Search for the cell housing the specified text and yield its [x, y] center coordinate. 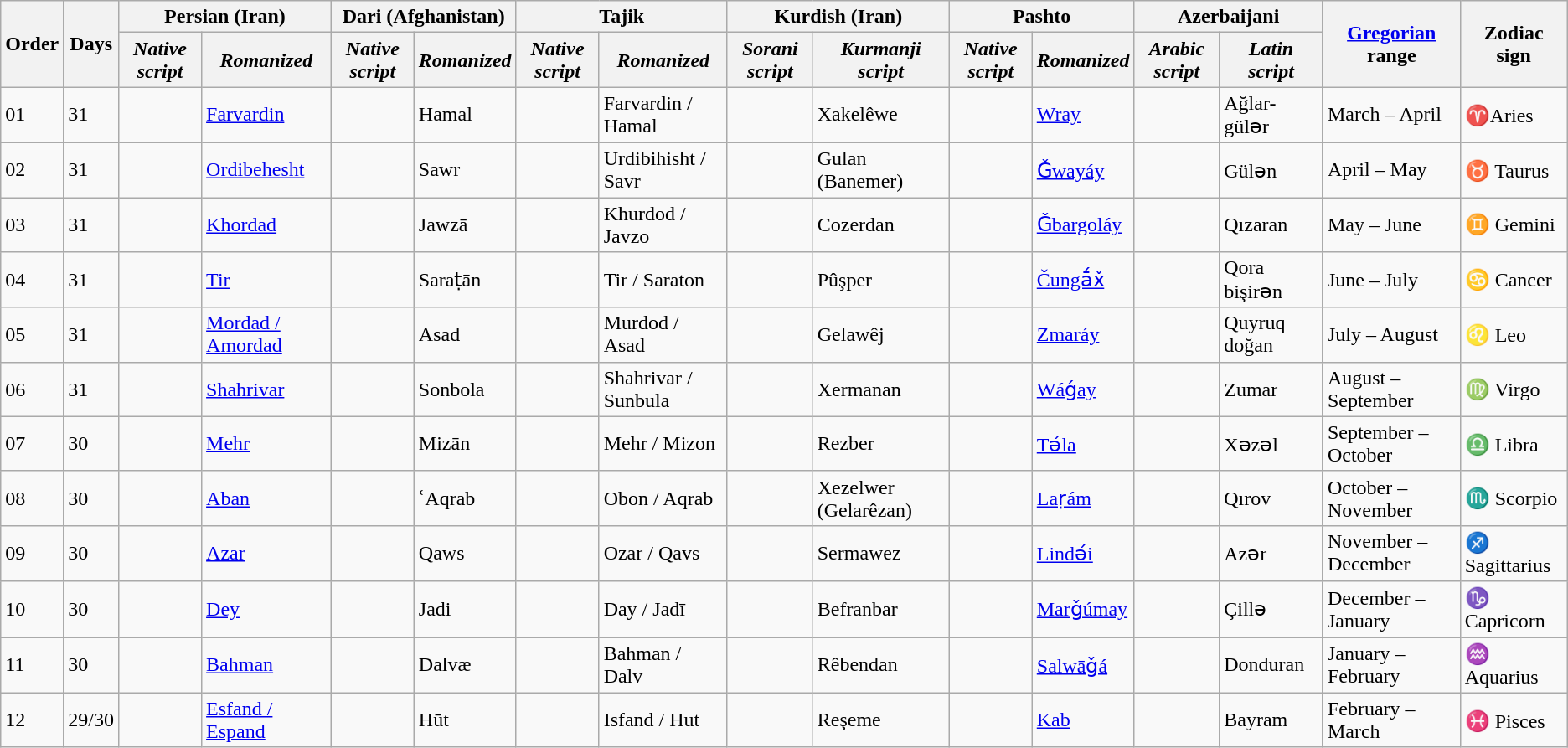
June – July [1391, 280]
Čungā́x̌ [1083, 280]
Pûşper [881, 280]
Urdibihisht / Savr [663, 169]
Gregorian range [1391, 44]
03 [32, 224]
♓️ Pisces [1514, 720]
Zmaráy [1083, 335]
Shahrivar [266, 389]
Bayram [1271, 720]
Donduran [1271, 665]
Salwāǧá [1083, 665]
February – March [1391, 720]
Kurmanji script [881, 60]
♈️Aries [1514, 116]
November – December [1391, 553]
Esfand / Espand [266, 720]
May – June [1391, 224]
September – October [1391, 444]
Obon / Aqrab [663, 498]
Cozerdan [881, 224]
07 [32, 444]
Çillə [1271, 610]
Gelawêj [881, 335]
Wray [1083, 116]
♍️ Virgo [1514, 389]
Lindә́i [1083, 553]
Ǧbargoláy [1083, 224]
Bahman [266, 665]
Qora bişirən [1271, 280]
ʿAqrab [465, 498]
09 [32, 553]
♒️ Aquarius [1514, 665]
January – February [1391, 665]
11 [32, 665]
Sermawez [881, 553]
December – January [1391, 610]
Rezber [881, 444]
♑️ Capricorn [1514, 610]
Azerbaijani [1228, 17]
Aban [266, 498]
Reşeme [881, 720]
Zodiac sign [1514, 44]
April – May [1391, 169]
04 [32, 280]
August – September [1391, 389]
Khurdod / Javzo [663, 224]
Jadi [465, 610]
Asad [465, 335]
Dey [266, 610]
Rêbendan [881, 665]
Jawzā [465, 224]
02 [32, 169]
Latin script [1271, 60]
Xezelwer (Gelarêzan) [881, 498]
Xakelêwe [881, 116]
♋️ Cancer [1514, 280]
Isfand / Hut [663, 720]
10 [32, 610]
Mizān [465, 444]
Dari (Afghanistan) [424, 17]
Arabic script [1177, 60]
29/30 [91, 720]
Sawr [465, 169]
Gulan (Banemer) [881, 169]
Azər [1271, 553]
05 [32, 335]
Ǧwayáy [1083, 169]
♊️ Gemini [1514, 224]
Shahrivar / Sunbula [663, 389]
Mehr / Mizon [663, 444]
01 [32, 116]
Tә́la [1083, 444]
Mordad / Amordad [266, 335]
Farvardin / Hamal [663, 116]
06 [32, 389]
Tir / Saraton [663, 280]
Quyruq doğan [1271, 335]
Ozar / Qavs [663, 553]
12 [32, 720]
Kab [1083, 720]
Dalvæ [465, 665]
Murdod / Asad [663, 335]
Gülən [1271, 169]
Ordibehesht [266, 169]
Wáǵay [1083, 389]
♐️ Sagittarius [1514, 553]
Tajik [622, 17]
Kurdish (Iran) [838, 17]
Zumar [1271, 389]
Khordad [266, 224]
Hūt [465, 720]
Pashto [1042, 17]
July – August [1391, 335]
Persian (Iran) [225, 17]
Mehr [266, 444]
♉️ Taurus [1514, 169]
Bahman / Dalv [663, 665]
Azar [266, 553]
Farvardin [266, 116]
08 [32, 498]
Sonbola [465, 389]
♌️ Leo [1514, 335]
Hamal [465, 116]
Day / Jadī [663, 610]
♏️ Scorpio [1514, 498]
Qaws [465, 553]
October – November [1391, 498]
Ağlar-gülər [1271, 116]
Qırov [1271, 498]
Saraṭān [465, 280]
Xəzəl [1271, 444]
Laṛám [1083, 498]
Tir [266, 280]
Qızaran [1271, 224]
Sorani script [770, 60]
Order [32, 44]
Marǧúmay [1083, 610]
Befranbar [881, 610]
Xermanan [881, 389]
Days [91, 44]
♎️ Libra [1514, 444]
March – April [1391, 116]
